From the cell containing the given text, extract its center point as [x, y] coordinate. 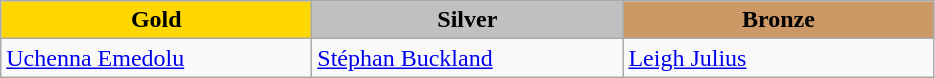
Silver [468, 20]
Bronze [778, 20]
Stéphan Buckland [468, 58]
Uchenna Emedolu [156, 58]
Leigh Julius [778, 58]
Gold [156, 20]
